Output the (x, y) coordinate of the center of the cell containing the given text.  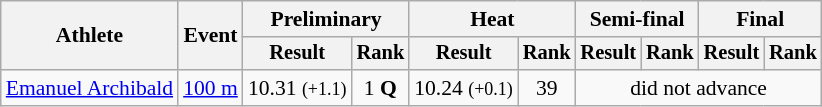
Emanuel Archibald (90, 88)
did not advance (699, 88)
Final (760, 19)
Semi-final (638, 19)
Heat (492, 19)
10.31 (+1.1) (298, 88)
39 (547, 88)
10.24 (+0.1) (464, 88)
Athlete (90, 36)
1 Q (381, 88)
Event (210, 36)
Preliminary (326, 19)
100 m (210, 88)
